Find where the given text appears and provide that cell's center as [x, y] coordinate. 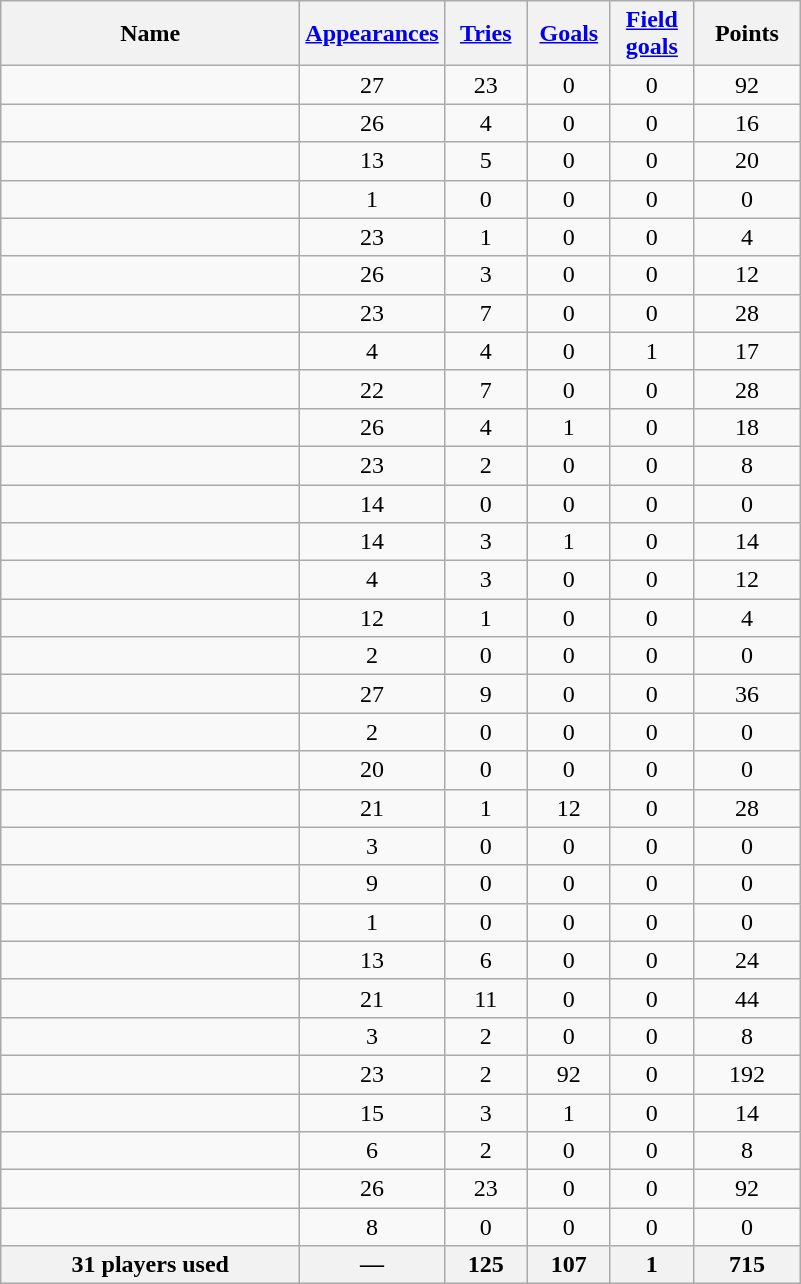
18 [746, 427]
22 [372, 389]
17 [746, 351]
Name [150, 34]
Points [746, 34]
Tries [486, 34]
24 [746, 960]
36 [746, 694]
11 [486, 998]
16 [746, 123]
15 [372, 1113]
192 [746, 1074]
Field goals [652, 34]
5 [486, 161]
107 [568, 1265]
31 players used [150, 1265]
715 [746, 1265]
125 [486, 1265]
44 [746, 998]
Appearances [372, 34]
Goals [568, 34]
— [372, 1265]
